For the text-containing cell, return its midpoint in [x, y] coordinate format. 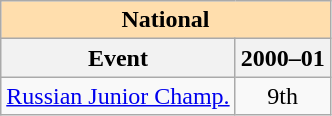
Russian Junior Champ. [118, 96]
9th [282, 96]
Event [118, 58]
2000–01 [282, 58]
National [166, 20]
